Detect which cell encompasses the target text, then output its [x, y] center coordinate. 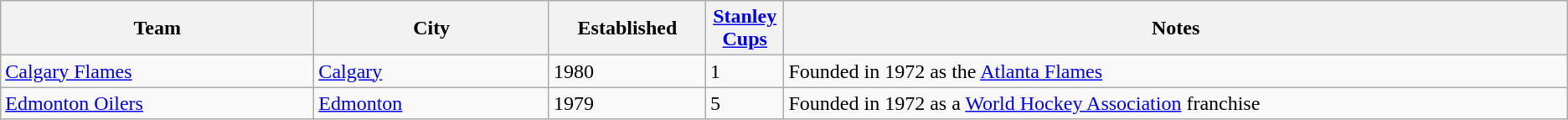
Founded in 1972 as the Atlanta Flames [1176, 71]
Calgary Flames [157, 71]
Edmonton Oilers [157, 103]
1980 [627, 71]
Established [627, 29]
1979 [627, 103]
Edmonton [432, 103]
5 [745, 103]
Notes [1176, 29]
1 [745, 71]
Calgary [432, 71]
City [432, 29]
Team [157, 29]
Founded in 1972 as a World Hockey Association franchise [1176, 103]
Stanley Cups [745, 29]
